For the text-containing cell, return its midpoint in (X, Y) coordinate format. 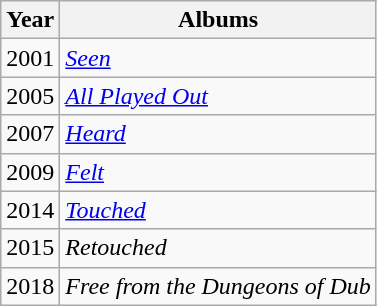
Touched (218, 210)
2009 (30, 172)
Seen (218, 58)
2007 (30, 134)
Free from the Dungeons of Dub (218, 286)
All Played Out (218, 96)
2018 (30, 286)
Retouched (218, 248)
Felt (218, 172)
2014 (30, 210)
2015 (30, 248)
2005 (30, 96)
Year (30, 20)
Albums (218, 20)
2001 (30, 58)
Heard (218, 134)
